Find where the given text appears and provide that cell's center as [x, y] coordinate. 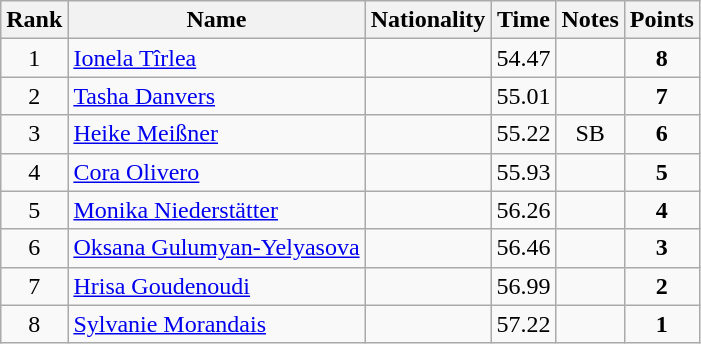
Oksana Gulumyan-Yelyasova [216, 248]
56.26 [524, 210]
Notes [590, 20]
Nationality [428, 20]
Sylvanie Morandais [216, 324]
56.46 [524, 248]
Rank [34, 20]
Points [662, 20]
Time [524, 20]
54.47 [524, 58]
Tasha Danvers [216, 96]
Ionela Tîrlea [216, 58]
Cora Olivero [216, 172]
55.22 [524, 134]
55.01 [524, 96]
56.99 [524, 286]
Name [216, 20]
Hrisa Goudenoudi [216, 286]
Monika Niederstätter [216, 210]
55.93 [524, 172]
SB [590, 134]
Heike Meißner [216, 134]
57.22 [524, 324]
